Return the [X, Y] coordinate for the center point of the cell that contains the specified text.  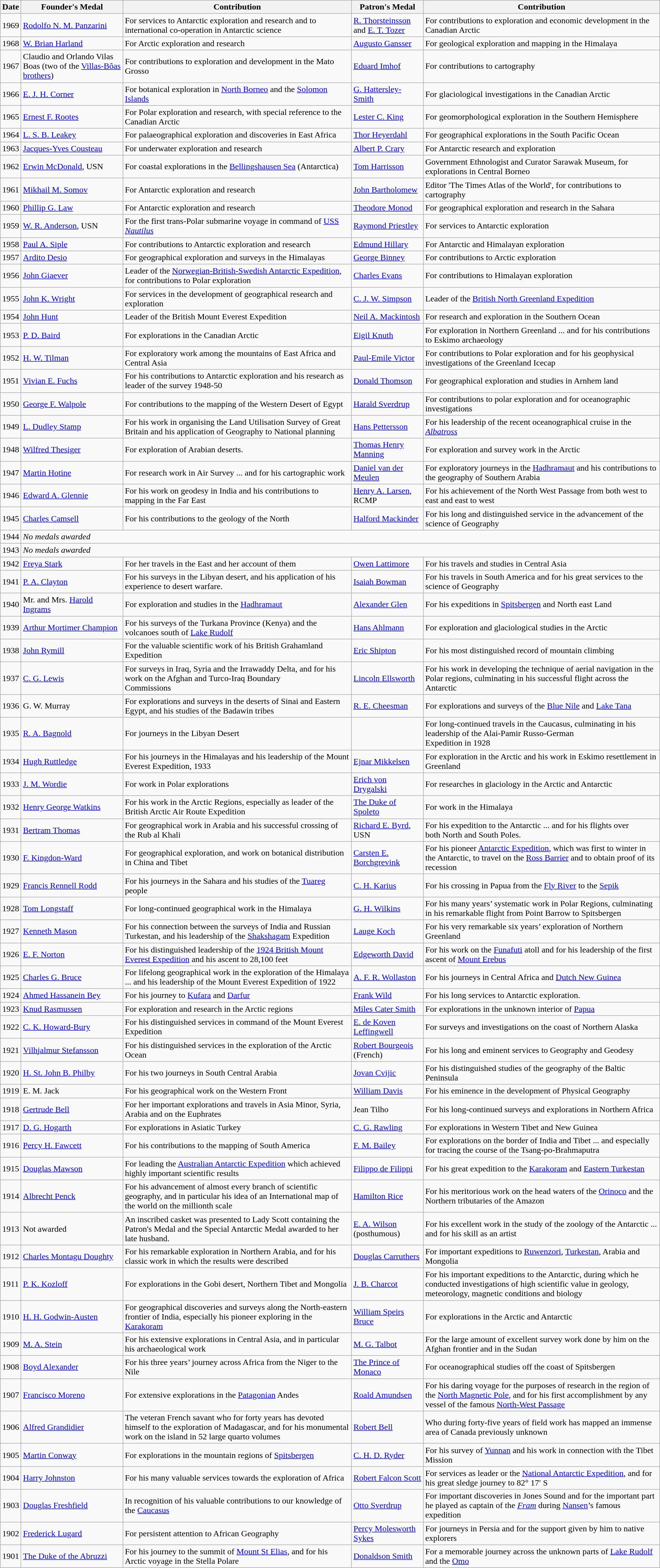
Claudio and Orlando Vilas Boas (two of the Villas-Bôas brothers) [72, 66]
For exploration and studies in the Hadhramaut [237, 605]
The Duke of Spoleto [387, 807]
For geographical explorations in the South Pacific Ocean [542, 135]
1945 [11, 518]
E. A. Wilson (posthumous) [387, 1229]
Who during forty-five years of field work has mapped an immense area of Canada previously unknown [542, 1427]
1969 [11, 25]
1928 [11, 908]
For explorations in Western Tibet and New Guinea [542, 1127]
1944 [11, 537]
1917 [11, 1127]
Douglas Carruthers [387, 1256]
For services to Antarctic exploration [542, 226]
1951 [11, 381]
For contributions to polar exploration and for oceanographic investigations [542, 404]
For exploration and research in the Arctic regions [237, 1009]
Lauge Koch [387, 931]
1903 [11, 1506]
M. G. Talbot [387, 1345]
For his distinguished leadership of the 1924 British Mount Everest Expedition and his ascent to 28,100 feet [237, 954]
For geographical exploration and research in the Sahara [542, 208]
1925 [11, 977]
H. St. John B. Philby [72, 1073]
For glaciological investigations in the Canadian Arctic [542, 94]
For geomorphological exploration in the Southern Hemisphere [542, 117]
Donald Thomson [387, 381]
Government Ethnologist and Curator Sarawak Museum, for explorations in Central Borneo [542, 166]
Robert Falcon Scott [387, 1478]
For researches in glaciology in the Arctic and Antarctic [542, 784]
Bertram Thomas [72, 830]
John Rymill [72, 651]
For his connection between the surveys of India and Russian Turkestan, and his leadership of the Shakshagam Expedition [237, 931]
1946 [11, 496]
H. H. Godwin-Austen [72, 1316]
For his journey to Kufara and Darfur [237, 996]
Rodolfo N. M. Panzarini [72, 25]
R. E. Cheesman [387, 706]
1904 [11, 1478]
1908 [11, 1367]
1929 [11, 886]
For work in the Himalaya [542, 807]
For geological exploration and mapping in the Himalaya [542, 43]
For explorations on the border of India and Tibet ... and especially for tracing the course of the Tsang-po-Brahmaputra [542, 1146]
Thor Heyerdahl [387, 135]
John Bartholomew [387, 190]
The Duke of the Abruzzi [72, 1556]
For his journeys in the Sahara and his studies of the Tuareg people [237, 886]
For services as leader or the National Antarctic Expedition, and for his great sledge journey to 82° 17′ S [542, 1478]
Founder's Medal [72, 7]
Theodore Monod [387, 208]
For his journeys in the Himalayas and his leadership of the Mount Everest Expedition, 1933 [237, 761]
For geographical discoveries and surveys along the North-eastern frontier of India, especially his pioneer exploring in the Karakoram [237, 1316]
For his expeditions in Spitsbergen and North east Land [542, 605]
For his travels in South America and for his great services to the science of Geography [542, 582]
For contributions to Polar exploration and for his geophysical investigations of the Greenland Icecap [542, 358]
G. W. Murray [72, 706]
For his distinguished services in the exploration of the Arctic Ocean [237, 1050]
For his work in organising the Land Utilisation Survey of Great Britain and his application of Geography to National planning [237, 427]
For lifelong geographical work in the exploration of the Himalaya ... and his leadership of the Mount Everest Expedition of 1922 [237, 977]
For his most distinguished record of mountain climbing [542, 651]
George Binney [387, 258]
For his great expedition to the Karakoram and Eastern Turkestan [542, 1168]
R. A. Bagnold [72, 734]
1950 [11, 404]
An inscribed casket was presented to Lady Scott containing the Patron's Medal and the Special Antarctic Medal awarded to her late husband. [237, 1229]
Vilhjalmur Stefansson [72, 1050]
John K. Wright [72, 299]
1963 [11, 148]
Hamilton Rice [387, 1196]
1940 [11, 605]
1943 [11, 550]
For the valuable scientific work of his British Grahamland Expedition [237, 651]
F. M. Bailey [387, 1146]
Leader of the British North Greenland Expedition [542, 299]
1967 [11, 66]
Date [11, 7]
Owen Lattimore [387, 564]
Miles Cater Smith [387, 1009]
Percy Molesworth Sykes [387, 1533]
For contributions to exploration and development in the Mato Grosso [237, 66]
Knud Rasmussen [72, 1009]
Hans Pettersson [387, 427]
Douglas Mawson [72, 1168]
Hans Ahlmann [387, 627]
For exploratory work among the mountains of East Africa and Central Asia [237, 358]
1911 [11, 1284]
Daniel van der Meulen [387, 472]
Ejnar Mikkelsen [387, 761]
Alexander Glen [387, 605]
For his eminence in the development of Physical Geography [542, 1091]
For his excellent work in the study of the zoology of the Antarctic ... and for his skill as an artist [542, 1229]
Ahmed Hassanein Bey [72, 996]
For geographical exploration and studies in Arnhem land [542, 381]
Albert P. Crary [387, 148]
1906 [11, 1427]
The Prince of Monaco [387, 1367]
1921 [11, 1050]
For a memorable journey across the unknown parts of Lake Rudolf and the Omo [542, 1556]
Ardito Desio [72, 258]
C. G. Lewis [72, 678]
Jean Tilho [387, 1109]
Eric Shipton [387, 651]
Paul A. Siple [72, 244]
1956 [11, 276]
1926 [11, 954]
For explorations and surveys of the Blue Nile and Lake Tana [542, 706]
Vivian E. Fuchs [72, 381]
For Antarctic research and exploration [542, 148]
Arthur Mortimer Champion [72, 627]
Martin Conway [72, 1455]
1947 [11, 472]
P. K. Kozloff [72, 1284]
1909 [11, 1345]
E. J. H. Corner [72, 94]
For her important explorations and travels in Asia Minor, Syria, Arabia and on the Euphrates [237, 1109]
1932 [11, 807]
Richard E. Byrd, USN [387, 830]
For long-continued travels in the Caucasus, culminating in his leadership of the Alai-Pamir Russo-GermanExpedition in 1928 [542, 734]
For his surveys in the Libyan desert, and his application of his experience to desert warfare. [237, 582]
For his many valuable services towards the exploration of Africa [237, 1478]
For work in Polar explorations [237, 784]
For his meritorious work on the head waters of the Orinoco and the Northern tributaries of the Amazon [542, 1196]
William Speirs Bruce [387, 1316]
Thomas Henry Manning [387, 450]
Erwin McDonald, USN [72, 166]
C. J. W. Simpson [387, 299]
For exploratory journeys in the Hadhramaut and his contributions to the geography of Southern Arabia [542, 472]
For his long and eminent services to Geography and Geodesy [542, 1050]
For his contributions to Antarctic exploration and his research as leader of the survey 1948-50 [237, 381]
1955 [11, 299]
Leader of the Norwegian-British-Swedish Antarctic Expedition, for contributions to Polar exploration [237, 276]
1941 [11, 582]
For his work on geodesy in India and his contributions to mapping in the Far East [237, 496]
E. M. Jack [72, 1091]
For exploration in the Arctic and his work in Eskimo resettlement in Greenland [542, 761]
John Giaever [72, 276]
J. M. Wordie [72, 784]
W. Brian Harland [72, 43]
Charles G. Bruce [72, 977]
Jacques-Yves Cousteau [72, 148]
Filippo de Filippi [387, 1168]
For his long-continued surveys and explorations in Northern Africa [542, 1109]
For his three years’ journey across Africa from the Niger to the Nile [237, 1367]
1910 [11, 1316]
For explorations in the Arctic and Antarctic [542, 1316]
For the first trans-Polar submarine voyage in command of USS Nautilus [237, 226]
For exploration and survey work in the Arctic [542, 450]
1923 [11, 1009]
For research work in Air Survey ... and for his cartographic work [237, 472]
For his long services to Antarctic exploration. [542, 996]
Halford Mackinder [387, 518]
Mr. and Mrs. Harold Ingrams [72, 605]
1937 [11, 678]
G. Hattersley-Smith [387, 94]
1902 [11, 1533]
1939 [11, 627]
Augusto Gansser [387, 43]
For Polar exploration and research, with special reference to the Canadian Arctic [237, 117]
Henry A. Larsen, RCMP [387, 496]
For his contributions to the mapping of South America [237, 1146]
1936 [11, 706]
1968 [11, 43]
Jovan Cvijic [387, 1073]
For journeys in Persia and for the support given by him to native explorers [542, 1533]
For contributions to Arctic exploration [542, 258]
Carsten E. Borchgrevink [387, 858]
1964 [11, 135]
1953 [11, 335]
1933 [11, 784]
For his work in developing the technique of aerial navigation in the Polar regions, culminating in his successful flight across the Antarctic [542, 678]
L. Dudley Stamp [72, 427]
P. A. Clayton [72, 582]
1931 [11, 830]
Leader of the British Mount Everest Expedition [237, 317]
For contributions to exploration and economic development in the Canadian Arctic [542, 25]
Hugh Ruttledge [72, 761]
For his travels and studies in Central Asia [542, 564]
Frank Wild [387, 996]
1912 [11, 1256]
1913 [11, 1229]
1958 [11, 244]
For Antarctic and Himalayan exploration [542, 244]
For contributions to Himalayan exploration [542, 276]
For important discoveries in Jones Sound and for the important part he played as captain of the Fram during Nansen’s famous expedition [542, 1506]
1907 [11, 1395]
E. de Koven Leffingwell [387, 1027]
For services to Antarctic exploration and research and to international co-operation in Antarctic science [237, 25]
Frederick Lugard [72, 1533]
For underwater exploration and research [237, 148]
C. K. Howard-Bury [72, 1027]
Edgeworth David [387, 954]
For services in the development of geographical research and exploration [237, 299]
1934 [11, 761]
For extensive explorations in the Patagonian Andes [237, 1395]
Gertrude Bell [72, 1109]
1948 [11, 450]
1957 [11, 258]
Patron's Medal [387, 7]
Donaldson Smith [387, 1556]
For his distinguished studies of the geography of the Baltic Peninsula [542, 1073]
Tom Harrisson [387, 166]
For exploration and glaciological studies in the Arctic [542, 627]
1905 [11, 1455]
H. W. Tilman [72, 358]
1965 [11, 117]
1914 [11, 1196]
Freya Stark [72, 564]
Ernest F. Rootes [72, 117]
C. H. D. Ryder [387, 1455]
For long-continued geographical work in the Himalaya [237, 908]
For Arctic exploration and research [237, 43]
For the large amount of excellent survey work done by him on the Afghan frontier and in the Sudan [542, 1345]
1920 [11, 1073]
Isaiah Bowman [387, 582]
For his pioneer Antarctic Expedition, which was first to winter in the Antarctic, to travel on the Ross Barrier and to obtain proof of its recession [542, 858]
For his remarkable exploration in Northern Arabia, and for his classic work in which the results were described [237, 1256]
E. F. Norton [72, 954]
1960 [11, 208]
Not awarded [72, 1229]
Otto Sverdrup [387, 1506]
Harald Sverdrup [387, 404]
For his very remarkable six years’ exploration of Northern Greenland [542, 931]
George F. Walpole [72, 404]
For surveys and investigations on the coast of Northern Alaska [542, 1027]
1915 [11, 1168]
P. D. Baird [72, 335]
For contributions to the mapping of the Western Desert of Egypt [237, 404]
1942 [11, 564]
For his expedition to the Antarctic ... and for his flights overboth North and South Poles. [542, 830]
For explorations in the unknown interior of Papua [542, 1009]
1918 [11, 1109]
W. R. Anderson, USN [72, 226]
Edward A. Glennie [72, 496]
Paul-Emile Victor [387, 358]
For leading the Australian Antarctic Expedition which achieved highly important scientific results [237, 1168]
For his work on the Funafuti atoll and for his leadership of the first ascent of Mount Erebus [542, 954]
F. Kingdon-Ward [72, 858]
For explorations in the Gobi desert, Northern Tibet and Mongolia [237, 1284]
C. H. Karius [387, 886]
Douglas Freshfield [72, 1506]
1966 [11, 94]
Charles Montagu Doughty [72, 1256]
For botanical exploration in North Borneo and the Solomon Islands [237, 94]
For explorations in the Canadian Arctic [237, 335]
D. G. Hogarth [72, 1127]
For research and exploration in the Southern Ocean [542, 317]
Boyd Alexander [72, 1367]
For oceanographical studies off the coast of Spitsbergen [542, 1367]
For his journeys in Central Africa and Dutch New Guinea [542, 977]
L. S. B. Leakey [72, 135]
1927 [11, 931]
For his many years’ systematic work in Polar Regions, culminating in his remarkable flight from Point Barrow to Spitsbergen [542, 908]
1935 [11, 734]
1919 [11, 1091]
For journeys in the Libyan Desert [237, 734]
Albrecht Penck [72, 1196]
For exploration of Arabian deserts. [237, 450]
Phillip G. Law [72, 208]
1952 [11, 358]
Charles Camsell [72, 518]
1922 [11, 1027]
For her travels in the East and her account of them [237, 564]
1954 [11, 317]
R. Thorsteinsson and E. T. Tozer [387, 25]
For palaeographical exploration and discoveries in East Africa [237, 135]
For his geographical work on the Western Front [237, 1091]
Raymond Priestley [387, 226]
For his crossing in Papua from the Fly River to the Sepik [542, 886]
Edmund Hillary [387, 244]
Francisco Moreno [72, 1395]
1924 [11, 996]
For geographical work in Arabia and his successful crossing of the Rub al Khali [237, 830]
Lincoln Ellsworth [387, 678]
Wilfred Thesiger [72, 450]
For his leadership of the recent oceanographical cruise in the Albatross [542, 427]
For important expeditions to Ruwenzori, Turkestan, Arabia and Mongolia [542, 1256]
Lester C. King [387, 117]
For contributions to Antarctic exploration and research [237, 244]
Charles Evans [387, 276]
Editor 'The Times Atlas of the World', for contributions to cartography [542, 190]
Erich von Drygalski [387, 784]
Henry George Watkins [72, 807]
Roald Amundsen [387, 1395]
For exploration in Northern Greenland ... and for his contributions to Eskimo archaeology [542, 335]
For his distinguished services in command of the Mount Everest Expedition [237, 1027]
For geographical exploration, and work on botanical distribution in China and Tibet [237, 858]
Robert Bourgeois (French) [387, 1050]
C. G. Rawling [387, 1127]
1962 [11, 166]
Robert Bell [387, 1427]
For surveys in Iraq, Syria and the Irrawaddy Delta, and for his work on the Afghan and Turco-Iraq BoundaryCommissions [237, 678]
M. A. Stein [72, 1345]
For contributions to cartography [542, 66]
1930 [11, 858]
Percy H. Fawcett [72, 1146]
G. H. Wilkins [387, 908]
Eduard Imhof [387, 66]
Kenneth Mason [72, 931]
In recognition of his valuable contributions to our knowledge of the Caucasus [237, 1506]
For his surveys of the Turkana Province (Kenya) and the volcanoes south of Lake Rudolf [237, 627]
For explorations in the mountain regions of Spitsbergen [237, 1455]
For his work in the Arctic Regions, especially as leader of the British Arctic Air Route Expedition [237, 807]
1901 [11, 1556]
Neil A. Mackintosh [387, 317]
1949 [11, 427]
1961 [11, 190]
For explorations and surveys in the deserts of Sinai and Eastern Egypt, and his studies of the Badawin tribes [237, 706]
For coastal explorations in the Bellingshausen Sea (Antarctica) [237, 166]
For his survey of Yunnan and his work in connection with the Tibet Mission [542, 1455]
Eigil Knuth [387, 335]
Alfred Grandidier [72, 1427]
Harry Johnston [72, 1478]
Francis Rennell Rodd [72, 886]
Tom Longstaff [72, 908]
Martin Hotine [72, 472]
John Hunt [72, 317]
1916 [11, 1146]
For geographical exploration and surveys in the Himalayas [237, 258]
For his long and distinguished service in the advancement of the science of Geography [542, 518]
J. B. Charcot [387, 1284]
A. F. R. Wollaston [387, 977]
For his journey to the summit of Mount St Elias, and for his Arctic voyage in the Stella Polare [237, 1556]
Mikhail M. Somov [72, 190]
For his achievement of the North West Passage from both west to east and east to west [542, 496]
For persistent attention to African Geography [237, 1533]
1938 [11, 651]
William Davis [387, 1091]
For his contributions to the geology of the North [237, 518]
1959 [11, 226]
For his extensive explorations in Central Asia, and in particular his archaeological work [237, 1345]
For his two journeys in South Central Arabia [237, 1073]
For explorations in Asiatic Turkey [237, 1127]
